From the cell containing the given text, extract its center point as [x, y] coordinate. 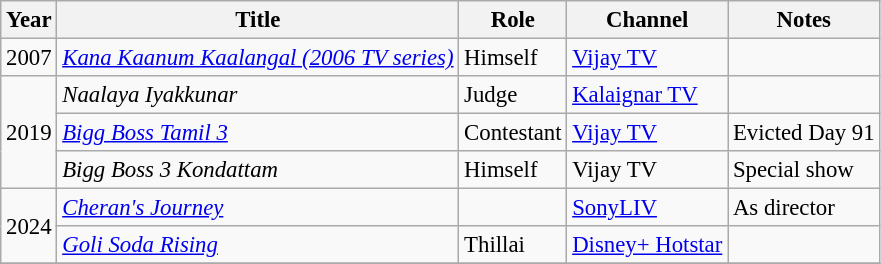
Year [29, 20]
Evicted Day 91 [804, 133]
Contestant [513, 133]
Notes [804, 20]
2007 [29, 58]
Kalaignar TV [648, 95]
Bigg Boss 3 Kondattam [258, 170]
Cheran's Journey [258, 208]
Role [513, 20]
Title [258, 20]
Judge [513, 95]
Disney+ Hotstar [648, 245]
SonyLIV [648, 208]
Thillai [513, 245]
Naalaya Iyakkunar [258, 95]
As director [804, 208]
2024 [29, 226]
Bigg Boss Tamil 3 [258, 133]
Kana Kaanum Kaalangal (2006 TV series) [258, 58]
Channel [648, 20]
Goli Soda Rising [258, 245]
Special show [804, 170]
2019 [29, 132]
